Scan for the cell matching the given text and deliver its [X, Y] coordinate at center. 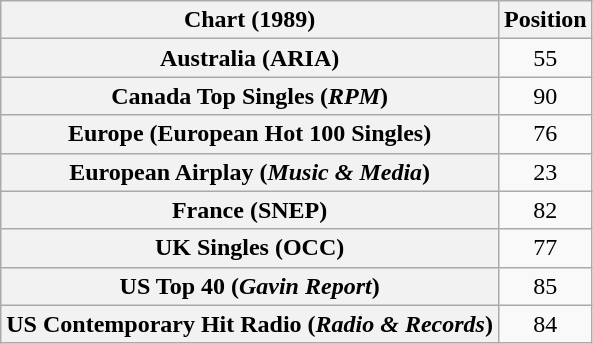
Position [545, 20]
UK Singles (OCC) [250, 248]
Chart (1989) [250, 20]
US Top 40 (Gavin Report) [250, 286]
23 [545, 172]
76 [545, 134]
European Airplay (Music & Media) [250, 172]
US Contemporary Hit Radio (Radio & Records) [250, 324]
82 [545, 210]
France (SNEP) [250, 210]
Australia (ARIA) [250, 58]
90 [545, 96]
Europe (European Hot 100 Singles) [250, 134]
55 [545, 58]
85 [545, 286]
84 [545, 324]
77 [545, 248]
Canada Top Singles (RPM) [250, 96]
